Find where the given text appears and provide that cell's center as [x, y] coordinate. 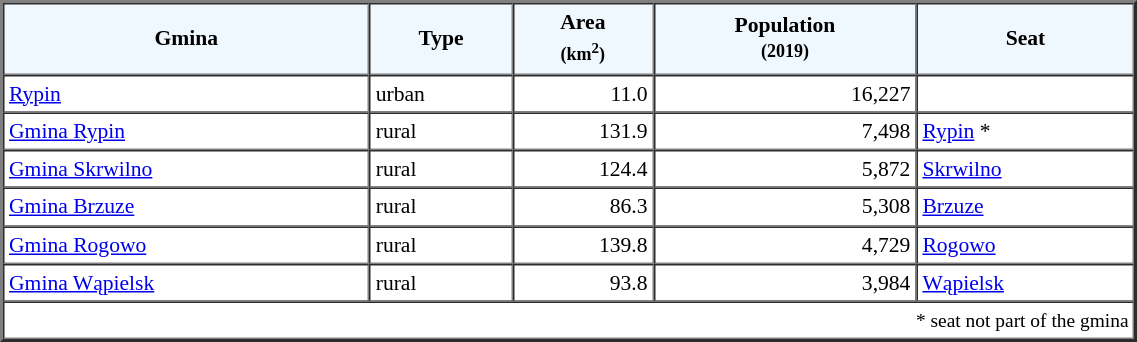
16,227 [784, 93]
Gmina Rypin [186, 131]
Gmina Skrwilno [186, 169]
7,498 [784, 131]
Type [442, 38]
Wąpielsk [1025, 283]
131.9 [582, 131]
Gmina Wąpielsk [186, 283]
Seat [1025, 38]
Rypin * [1025, 131]
Gmina Brzuze [186, 207]
Skrwilno [1025, 169]
Gmina Rogowo [186, 245]
Rogowo [1025, 245]
Gmina [186, 38]
4,729 [784, 245]
* seat not part of the gmina [569, 321]
5,872 [784, 169]
86.3 [582, 207]
Rypin [186, 93]
11.0 [582, 93]
93.8 [582, 283]
Brzuze [1025, 207]
139.8 [582, 245]
Population(2019) [784, 38]
5,308 [784, 207]
124.4 [582, 169]
Area(km2) [582, 38]
3,984 [784, 283]
urban [442, 93]
